Identify which cell holds the provided text, then report its (X, Y) central coordinate. 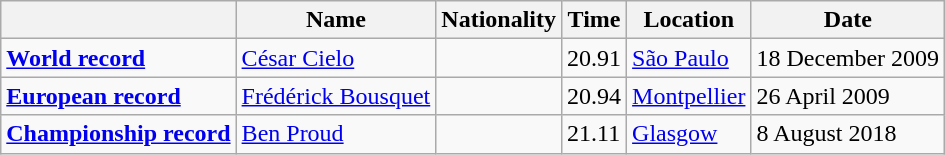
26 April 2009 (848, 96)
World record (118, 58)
César Cielo (336, 58)
Date (848, 20)
São Paulo (689, 58)
18 December 2009 (848, 58)
Championship record (118, 134)
20.91 (594, 58)
Glasgow (689, 134)
8 August 2018 (848, 134)
Location (689, 20)
20.94 (594, 96)
Time (594, 20)
21.11 (594, 134)
European record (118, 96)
Montpellier (689, 96)
Frédérick Bousquet (336, 96)
Ben Proud (336, 134)
Name (336, 20)
Nationality (499, 20)
